From the cell containing the given text, extract its center point as [x, y] coordinate. 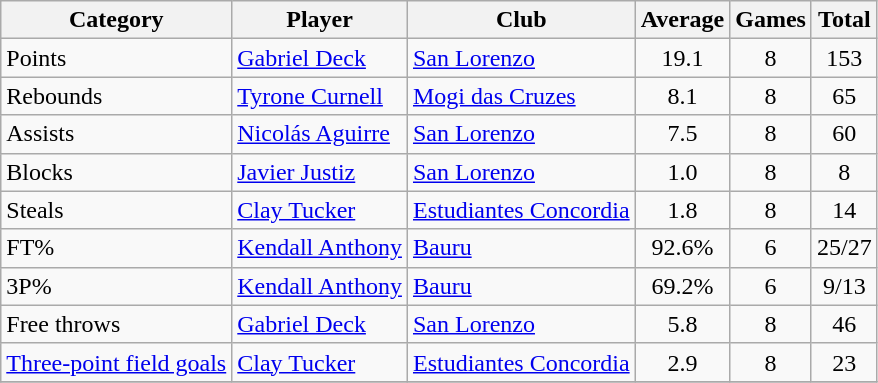
Rebounds [116, 96]
Club [521, 20]
Javier Justiz [320, 172]
Average [682, 20]
Total [844, 20]
23 [844, 362]
2.9 [682, 362]
Tyrone Curnell [320, 96]
1.0 [682, 172]
Points [116, 58]
65 [844, 96]
60 [844, 134]
5.8 [682, 324]
14 [844, 210]
8.1 [682, 96]
3P% [116, 286]
Blocks [116, 172]
92.6% [682, 248]
Three-point field goals [116, 362]
7.5 [682, 134]
Category [116, 20]
Assists [116, 134]
153 [844, 58]
Nicolás Aguirre [320, 134]
Mogi das Cruzes [521, 96]
1.8 [682, 210]
19.1 [682, 58]
FT% [116, 248]
9/13 [844, 286]
69.2% [682, 286]
Free throws [116, 324]
Steals [116, 210]
46 [844, 324]
Games [771, 20]
Player [320, 20]
25/27 [844, 248]
